Locate the cell with the specified text and output its [X, Y] center coordinate. 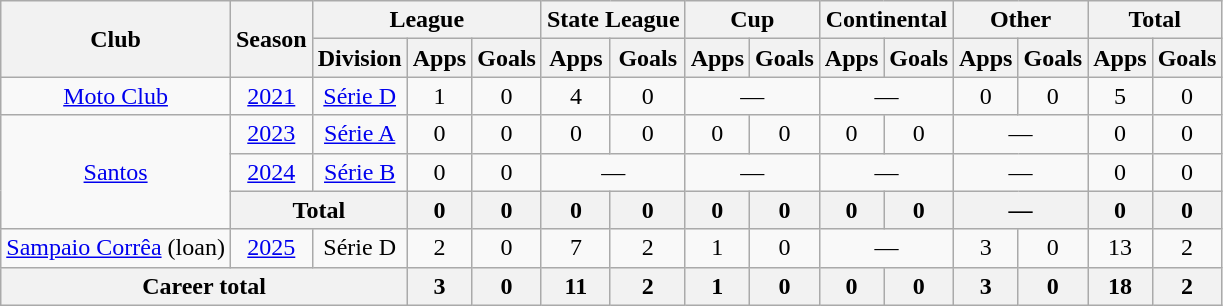
Cup [752, 20]
2021 [271, 96]
Club [116, 39]
13 [1120, 248]
Other [1021, 20]
Division [360, 58]
5 [1120, 96]
Série A [360, 134]
Season [271, 39]
18 [1120, 286]
2025 [271, 248]
11 [576, 286]
4 [576, 96]
Sampaio Corrêa (loan) [116, 248]
State League [613, 20]
League [426, 20]
2023 [271, 134]
2024 [271, 172]
Moto Club [116, 96]
Continental [886, 20]
7 [576, 248]
Série B [360, 172]
Santos [116, 172]
Career total [204, 286]
